Pinpoint the cell where the given text exists, returning its [x, y] midpoint coordinate. 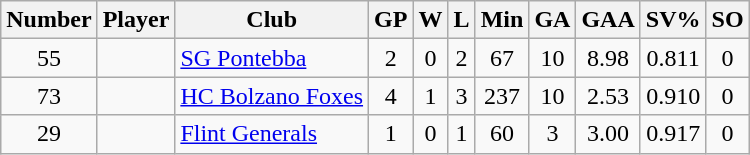
29 [49, 134]
55 [49, 58]
Player [136, 20]
GAA [608, 20]
W [430, 20]
Flint Generals [272, 134]
60 [502, 134]
8.98 [608, 58]
0.917 [673, 134]
0.910 [673, 96]
SV% [673, 20]
67 [502, 58]
L [462, 20]
73 [49, 96]
Club [272, 20]
4 [391, 96]
Min [502, 20]
GP [391, 20]
GA [552, 20]
Number [49, 20]
237 [502, 96]
SG Pontebba [272, 58]
3.00 [608, 134]
HC Bolzano Foxes [272, 96]
2.53 [608, 96]
0.811 [673, 58]
SO [728, 20]
